Output the (X, Y) coordinate of the center of the cell containing the given text.  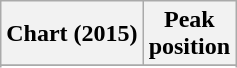
Chart (2015) (72, 34)
Peak position (189, 34)
